From the cell containing the given text, extract its center point as [x, y] coordinate. 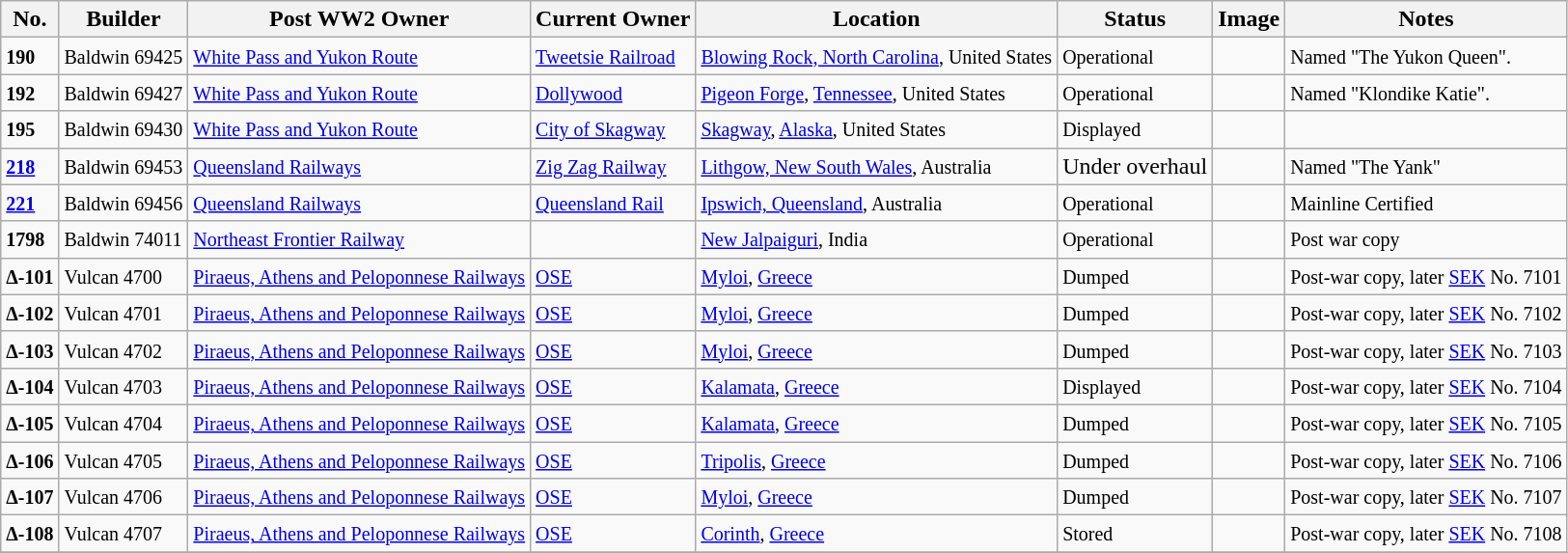
Δ-101 [30, 276]
Location [876, 19]
Baldwin 69425 [124, 56]
Vulcan 4707 [124, 534]
Vulcan 4700 [124, 276]
Baldwin 69453 [124, 166]
Δ-103 [30, 349]
New Jalpaiguri, India [876, 239]
Post-war copy, later SEK No. 7102 [1426, 313]
1798 [30, 239]
Vulcan 4706 [124, 497]
Δ-102 [30, 313]
Baldwin 74011 [124, 239]
218 [30, 166]
Post-war copy, later SEK No. 7101 [1426, 276]
221 [30, 203]
190 [30, 56]
Corinth, Greece [876, 534]
Named "Klondike Katie". [1426, 93]
Dollywood [614, 93]
Stored [1135, 534]
Skagway, Alaska, United States [876, 129]
Δ-104 [30, 386]
Current Owner [614, 19]
Vulcan 4702 [124, 349]
Vulcan 4701 [124, 313]
Post-war copy, later SEK No. 7104 [1426, 386]
Δ-106 [30, 460]
Post-war copy, later SEK No. 7106 [1426, 460]
No. [30, 19]
Image [1249, 19]
Δ-108 [30, 534]
Under overhaul [1135, 166]
Pigeon Forge, Tennessee, United States [876, 93]
Post WW2 Owner [359, 19]
Notes [1426, 19]
Blowing Rock, North Carolina, United States [876, 56]
Status [1135, 19]
Mainline Certified [1426, 203]
Post-war copy, later SEK No. 7107 [1426, 497]
Δ-105 [30, 423]
Named "The Yank" [1426, 166]
Builder [124, 19]
Queensland Rail [614, 203]
Post-war copy, later SEK No. 7103 [1426, 349]
Vulcan 4705 [124, 460]
Lithgow, New South Wales, Australia [876, 166]
Ipswich, Queensland, Australia [876, 203]
Post-war copy, later SEK No. 7105 [1426, 423]
Baldwin 69430 [124, 129]
Zig Zag Railway [614, 166]
Baldwin 69427 [124, 93]
Post-war copy, later SEK No. 7108 [1426, 534]
Named "The Yukon Queen". [1426, 56]
Post war copy [1426, 239]
Δ-107 [30, 497]
Tripolis, Greece [876, 460]
Tweetsie Railroad [614, 56]
Northeast Frontier Railway [359, 239]
Vulcan 4703 [124, 386]
Baldwin 69456 [124, 203]
192 [30, 93]
Vulcan 4704 [124, 423]
City of Skagway [614, 129]
195 [30, 129]
